Output the (X, Y) coordinate of the center of the cell containing the given text.  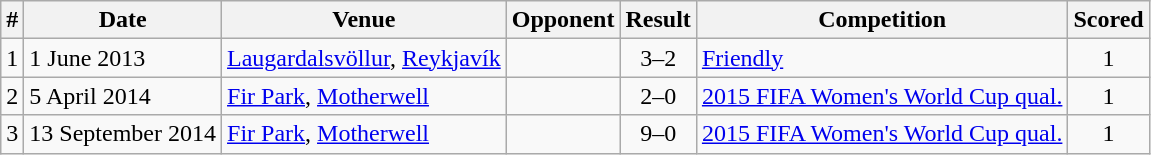
2 (12, 96)
13 September 2014 (123, 134)
Venue (364, 20)
Competition (882, 20)
Date (123, 20)
# (12, 20)
Friendly (882, 58)
5 April 2014 (123, 96)
Opponent (563, 20)
9–0 (658, 134)
2–0 (658, 96)
3–2 (658, 58)
3 (12, 134)
Result (658, 20)
Laugardalsvöllur, Reykjavík (364, 58)
1 June 2013 (123, 58)
Scored (1108, 20)
